Pinpoint the cell where the given text exists, returning its (X, Y) midpoint coordinate. 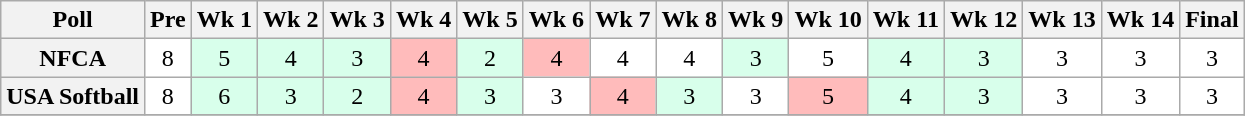
Wk 6 (556, 20)
Wk 3 (357, 20)
Wk 2 (291, 20)
Wk 5 (490, 20)
Wk 10 (828, 20)
Wk 11 (906, 20)
Wk 1 (224, 20)
Final (1212, 20)
NFCA (73, 58)
USA Softball (73, 96)
Wk 4 (423, 20)
Wk 9 (755, 20)
Wk 12 (983, 20)
Wk 13 (1062, 20)
Wk 8 (689, 20)
6 (224, 96)
Wk 7 (623, 20)
Poll (73, 20)
Pre (168, 20)
Wk 14 (1140, 20)
